Capture the cell that displays the provided text and extract its [X, Y] central coordinate. 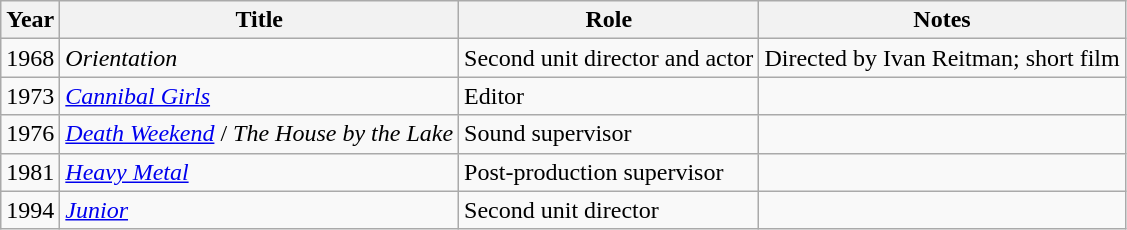
Junior [260, 210]
Year [30, 20]
1968 [30, 58]
1994 [30, 210]
Role [609, 20]
Death Weekend / The House by the Lake [260, 134]
Second unit director and actor [609, 58]
Title [260, 20]
Second unit director [609, 210]
Notes [942, 20]
1976 [30, 134]
Heavy Metal [260, 172]
Sound supervisor [609, 134]
Editor [609, 96]
1981 [30, 172]
Directed by Ivan Reitman; short film [942, 58]
Orientation [260, 58]
1973 [30, 96]
Post-production supervisor [609, 172]
Cannibal Girls [260, 96]
